From the cell containing the given text, extract its center point as (X, Y) coordinate. 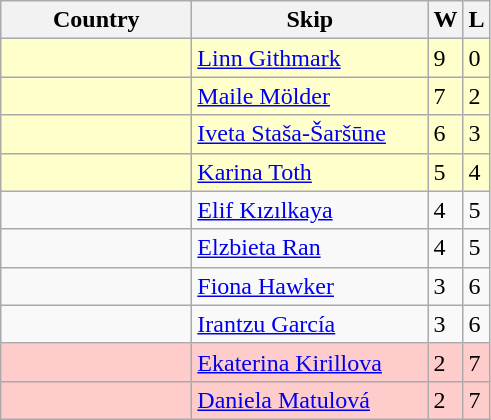
Elzbieta Ran (310, 248)
Country (96, 20)
Daniela Matulová (310, 400)
9 (446, 58)
0 (476, 58)
Ekaterina Kirillova (310, 362)
Linn Githmark (310, 58)
Iveta Staša-Šaršūne (310, 134)
L (476, 20)
Irantzu García (310, 324)
Fiona Hawker (310, 286)
Elif Kızılkaya (310, 210)
Maile Mölder (310, 96)
Karina Toth (310, 172)
W (446, 20)
Skip (310, 20)
